From the cell containing the given text, extract its center point as [X, Y] coordinate. 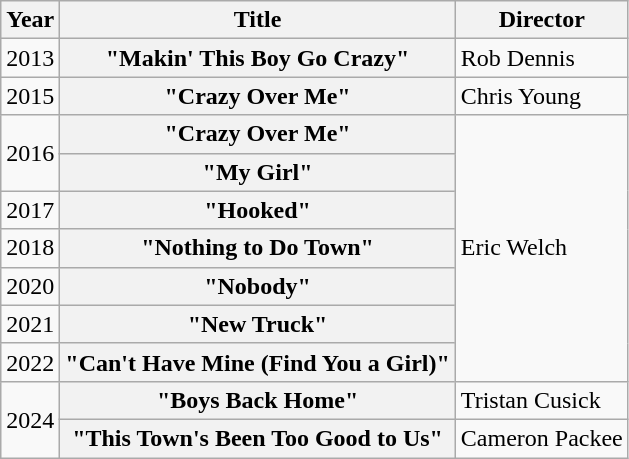
2017 [30, 210]
2022 [30, 362]
"Boys Back Home" [258, 400]
2013 [30, 58]
"My Girl" [258, 172]
2016 [30, 153]
Title [258, 20]
Cameron Packee [542, 438]
2024 [30, 419]
Tristan Cusick [542, 400]
Rob Dennis [542, 58]
"Nothing to Do Town" [258, 248]
"This Town's Been Too Good to Us" [258, 438]
Year [30, 20]
Chris Young [542, 96]
"Hooked" [258, 210]
2021 [30, 324]
"Makin' This Boy Go Crazy" [258, 58]
Director [542, 20]
2020 [30, 286]
2018 [30, 248]
"Can't Have Mine (Find You a Girl)" [258, 362]
"New Truck" [258, 324]
2015 [30, 96]
"Nobody" [258, 286]
Eric Welch [542, 248]
